From the cell containing the given text, extract its center point as [x, y] coordinate. 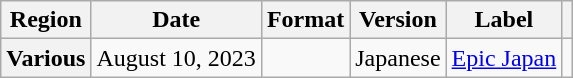
Epic Japan [504, 58]
Version [398, 20]
Various [46, 58]
August 10, 2023 [176, 58]
Format [305, 20]
Japanese [398, 58]
Date [176, 20]
Label [504, 20]
Region [46, 20]
